Locate the cell with the specified text and output its [x, y] center coordinate. 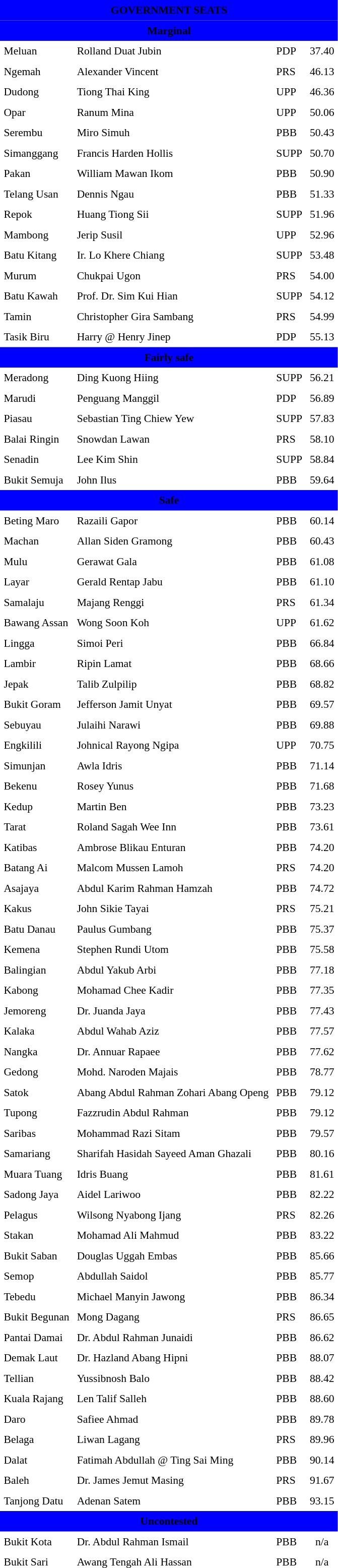
Jepak [36, 684]
Bukit Semuja [36, 479]
Bukit Goram [36, 704]
Abang Abdul Rahman Zohari Abang Openg [173, 1092]
Francis Harden Hollis [173, 153]
Majang Renggi [173, 602]
Katibas [36, 847]
Paulus Gumbang [173, 929]
Murum [36, 275]
53.48 [322, 255]
Jerip Susil [173, 234]
Mohd. Naroden Majais [173, 1072]
77.43 [322, 1010]
Roland Sagah Wee Inn [173, 827]
50.43 [322, 133]
Safe [169, 500]
55.13 [322, 337]
89.78 [322, 1419]
Awla Idris [173, 765]
Julaihi Narawi [173, 725]
Pantai Damai [36, 1337]
61.08 [322, 561]
Mambong [36, 234]
80.16 [322, 1154]
Martin Ben [173, 806]
Repok [36, 214]
John Sikie Tayai [173, 909]
77.57 [322, 1031]
Lee Kim Shin [173, 459]
Johnical Rayong Ngipa [173, 745]
Batu Kawah [36, 296]
Senadin [36, 459]
Tellian [36, 1378]
46.13 [322, 71]
Telang Usan [36, 194]
Miro Simuh [173, 133]
81.61 [322, 1174]
Balai Ringin [36, 439]
Kakus [36, 909]
Douglas Uggah Embas [173, 1255]
Simoi Peri [173, 643]
Gerawat Gala [173, 561]
69.88 [322, 725]
Bekenu [36, 786]
Baleh [36, 1480]
Tupong [36, 1113]
Fatimah Abdullah @ Ting Sai Ming [173, 1460]
73.23 [322, 806]
n/a [322, 1541]
Wilsong Nyabong Ijang [173, 1215]
Ranum Mina [173, 112]
77.35 [322, 990]
61.10 [322, 582]
Engkilili [36, 745]
Rolland Duat Jubin [173, 51]
54.00 [322, 275]
Bukit Kota [36, 1541]
Kalaka [36, 1031]
86.34 [322, 1296]
Liwan Lagang [173, 1439]
Sharifah Hasidah Sayeed Aman Ghazali [173, 1154]
50.06 [322, 112]
51.33 [322, 194]
Lambir [36, 664]
Sebastian Ting Chiew Yew [173, 418]
54.12 [322, 296]
77.62 [322, 1051]
Lingga [36, 643]
Stephen Rundi Utom [173, 949]
79.57 [322, 1133]
Sebuyau [36, 725]
Fazzrudin Abdul Rahman [173, 1113]
90.14 [322, 1460]
Huang Tiong Sii [173, 214]
52.96 [322, 234]
Yussibnosh Balo [173, 1378]
Aidel Lariwoo [173, 1194]
Tarat [36, 827]
Stakan [36, 1235]
85.66 [322, 1255]
61.34 [322, 602]
Meluan [36, 51]
Allan Siden Gramong [173, 541]
Jemoreng [36, 1010]
Chukpai Ugon [173, 275]
Samariang [36, 1154]
68.82 [322, 684]
Tasik Biru [36, 337]
Abdul Wahab Aziz [173, 1031]
GOVERNMENT SEATS [169, 10]
Mohammad Razi Sitam [173, 1133]
Fairly safe [169, 357]
Mohamad Chee Kadir [173, 990]
Ir. Lo Khere Chiang [173, 255]
Kabong [36, 990]
Dr. Annuar Rapaee [173, 1051]
88.07 [322, 1358]
Simanggang [36, 153]
73.61 [322, 827]
Asajaya [36, 888]
Kemena [36, 949]
37.40 [322, 51]
78.77 [322, 1072]
Tanjong Datu [36, 1500]
Batang Ai [36, 868]
Batu Kitang [36, 255]
Ding Kuong Hiing [173, 378]
Serembu [36, 133]
Christopher Gira Sambang [173, 316]
50.90 [322, 173]
Nangka [36, 1051]
Marginal [169, 30]
85.77 [322, 1276]
Ambrose Blikau Enturan [173, 847]
Ripin Lamat [173, 664]
Mulu [36, 561]
Tiong Thai King [173, 92]
John Ilus [173, 479]
Piasau [36, 418]
Simunjan [36, 765]
66.84 [322, 643]
Satok [36, 1092]
Alexander Vincent [173, 71]
Saribas [36, 1133]
Snowdan Lawan [173, 439]
86.65 [322, 1317]
Pelagus [36, 1215]
Mong Dagang [173, 1317]
Prof. Dr. Sim Kui Hian [173, 296]
Kedup [36, 806]
Jefferson Jamit Unyat [173, 704]
Rosey Yunus [173, 786]
Belaga [36, 1439]
Meradong [36, 378]
Gedong [36, 1072]
91.67 [322, 1480]
60.14 [322, 520]
Daro [36, 1419]
75.21 [322, 909]
Uncontested [169, 1521]
Mohamad Ali Mahmud [173, 1235]
Muara Tuang [36, 1174]
74.72 [322, 888]
Wong Soon Koh [173, 623]
46.36 [322, 92]
61.62 [322, 623]
82.22 [322, 1194]
Dr. Abdul Rahman Ismail [173, 1541]
70.75 [322, 745]
Bawang Assan [36, 623]
Malcom Mussen Lamoh [173, 868]
71.68 [322, 786]
Marudi [36, 398]
83.22 [322, 1235]
Ngemah [36, 71]
Demak Laut [36, 1358]
Harry @ Henry Jinep [173, 337]
Dr. James Jemut Masing [173, 1480]
Bukit Saban [36, 1255]
89.96 [322, 1439]
77.18 [322, 970]
Dalat [36, 1460]
Abdul Yakub Arbi [173, 970]
Len Talif Salleh [173, 1399]
Razaili Gapor [173, 520]
Semop [36, 1276]
58.10 [322, 439]
Dr. Juanda Jaya [173, 1010]
Dr. Abdul Rahman Junaidi [173, 1337]
59.64 [322, 479]
Bukit Begunan [36, 1317]
58.84 [322, 459]
Tamin [36, 316]
71.14 [322, 765]
Talib Zulpilip [173, 684]
Gerald Rentap Jabu [173, 582]
82.26 [322, 1215]
86.62 [322, 1337]
Opar [36, 112]
75.58 [322, 949]
Tebedu [36, 1296]
54.99 [322, 316]
Balingian [36, 970]
69.57 [322, 704]
Dudong [36, 92]
56.89 [322, 398]
60.43 [322, 541]
Safiee Ahmad [173, 1419]
Pakan [36, 173]
Dennis Ngau [173, 194]
Sadong Jaya [36, 1194]
51.96 [322, 214]
Idris Buang [173, 1174]
75.37 [322, 929]
88.60 [322, 1399]
93.15 [322, 1500]
Abdullah Saidol [173, 1276]
68.66 [322, 664]
Penguang Manggil [173, 398]
57.83 [322, 418]
Dr. Hazland Abang Hipni [173, 1358]
Beting Maro [36, 520]
Samalaju [36, 602]
Michael Manyin Jawong [173, 1296]
56.21 [322, 378]
Adenan Satem [173, 1500]
88.42 [322, 1378]
Layar [36, 582]
Machan [36, 541]
Abdul Karim Rahman Hamzah [173, 888]
Kuala Rajang [36, 1399]
50.70 [322, 153]
William Mawan Ikom [173, 173]
Batu Danau [36, 929]
